From the cell containing the given text, extract its center point as [x, y] coordinate. 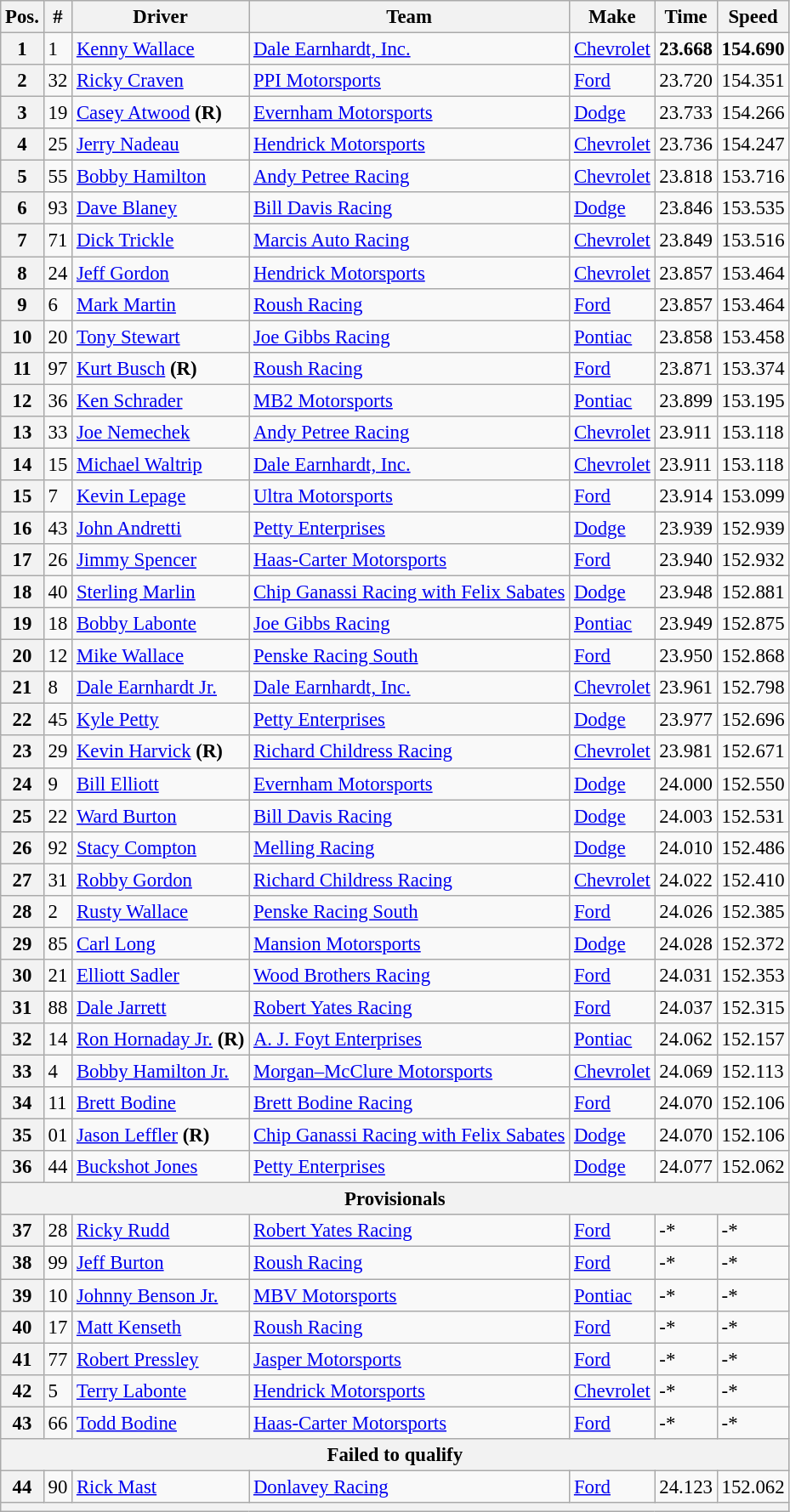
152.410 [753, 880]
153.374 [753, 368]
55 [58, 177]
Bobby Labonte [161, 624]
Johnny Benson Jr. [161, 1295]
24.037 [685, 1007]
152.372 [753, 943]
Morgan–McClure Motorsports [410, 1072]
97 [58, 368]
153.535 [753, 208]
90 [58, 1487]
Donlavey Racing [410, 1487]
153.516 [753, 241]
23.858 [685, 337]
77 [58, 1359]
66 [58, 1423]
152.353 [753, 976]
Robert Pressley [161, 1359]
Wood Brothers Racing [410, 976]
24.069 [685, 1072]
Kurt Busch (R) [161, 368]
152.932 [753, 560]
16 [22, 528]
Jeff Burton [161, 1263]
152.875 [753, 624]
23.940 [685, 560]
152.798 [753, 688]
Provisionals [395, 1199]
Ron Hornaday Jr. (R) [161, 1039]
152.385 [753, 912]
Bobby Hamilton Jr. [161, 1072]
153.195 [753, 400]
3 [22, 113]
35 [22, 1135]
23.961 [685, 688]
Carl Long [161, 943]
Kyle Petty [161, 720]
Pos. [22, 17]
Bill Elliott [161, 784]
Elliott Sadler [161, 976]
152.696 [753, 720]
24.028 [685, 943]
24.062 [685, 1039]
153.458 [753, 337]
MBV Motorsports [410, 1295]
Failed to qualify [395, 1455]
92 [58, 847]
Dale Jarrett [161, 1007]
30 [22, 976]
Kenny Wallace [161, 49]
152.486 [753, 847]
37 [22, 1232]
Stacy Compton [161, 847]
23.949 [685, 624]
Ken Schrader [161, 400]
152.671 [753, 752]
Michael Waltrip [161, 464]
Time [685, 17]
42 [22, 1390]
24.022 [685, 880]
Buckshot Jones [161, 1167]
Bobby Hamilton [161, 177]
23 [22, 752]
23.849 [685, 241]
Team [410, 17]
152.939 [753, 528]
Tony Stewart [161, 337]
Matt Kenseth [161, 1327]
24.026 [685, 912]
23.950 [685, 656]
154.690 [753, 49]
PPI Motorsports [410, 81]
Dale Earnhardt Jr. [161, 688]
23.948 [685, 592]
38 [22, 1263]
45 [58, 720]
Melling Racing [410, 847]
Jerry Nadeau [161, 144]
Dave Blaney [161, 208]
23.977 [685, 720]
24.123 [685, 1487]
Ward Burton [161, 816]
23.668 [685, 49]
Jeff Gordon [161, 273]
27 [22, 880]
34 [22, 1103]
Joe Nemechek [161, 433]
Brett Bodine [161, 1103]
Driver [161, 17]
23.846 [685, 208]
154.351 [753, 81]
01 [58, 1135]
A. J. Foyt Enterprises [410, 1039]
Speed [753, 17]
MB2 Motorsports [410, 400]
Sterling Marlin [161, 592]
24.077 [685, 1167]
23.818 [685, 177]
Dick Trickle [161, 241]
152.315 [753, 1007]
41 [22, 1359]
Marcis Auto Racing [410, 241]
93 [58, 208]
71 [58, 241]
24.000 [685, 784]
Rusty Wallace [161, 912]
24.010 [685, 847]
23.939 [685, 528]
153.099 [753, 496]
Rick Mast [161, 1487]
23.981 [685, 752]
23.733 [685, 113]
Kevin Lepage [161, 496]
152.881 [753, 592]
24.003 [685, 816]
# [58, 17]
Terry Labonte [161, 1390]
Kevin Harvick (R) [161, 752]
Jason Leffler (R) [161, 1135]
24.031 [685, 976]
Mark Martin [161, 304]
152.868 [753, 656]
23.736 [685, 144]
152.550 [753, 784]
152.113 [753, 1072]
154.266 [753, 113]
Ultra Motorsports [410, 496]
Jasper Motorsports [410, 1359]
Jimmy Spencer [161, 560]
Ricky Craven [161, 81]
23.899 [685, 400]
Mansion Motorsports [410, 943]
Ricky Rudd [161, 1232]
13 [22, 433]
23.914 [685, 496]
154.247 [753, 144]
Robby Gordon [161, 880]
88 [58, 1007]
23.720 [685, 81]
John Andretti [161, 528]
Todd Bodine [161, 1423]
152.531 [753, 816]
Casey Atwood (R) [161, 113]
Make [612, 17]
85 [58, 943]
99 [58, 1263]
23.871 [685, 368]
39 [22, 1295]
Brett Bodine Racing [410, 1103]
Mike Wallace [161, 656]
153.716 [753, 177]
152.157 [753, 1039]
